Provide the (x, y) coordinate of the cell's center where the given text is located.  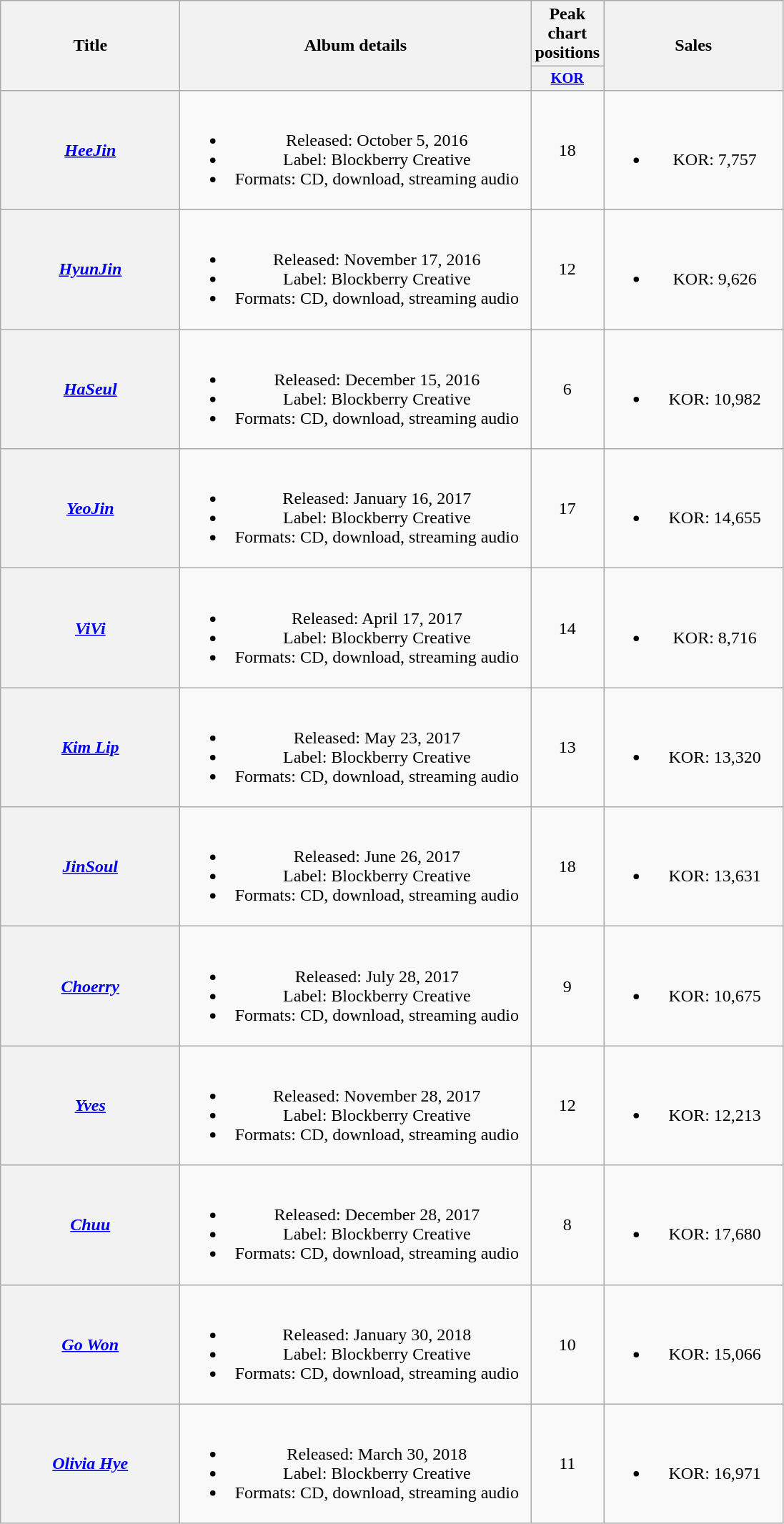
Released: December 15, 2016Label: Blockberry CreativeFormats: CD, download, streaming audio (356, 389)
6 (567, 389)
Released: May 23, 2017Label: Blockberry CreativeFormats: CD, download, streaming audio (356, 748)
11 (567, 1464)
Olivia Hye (90, 1464)
Released: June 26, 2017Label: Blockberry CreativeFormats: CD, download, streaming audio (356, 866)
Title (90, 46)
Sales (693, 46)
HyunJin (90, 270)
Released: October 5, 2016Label: Blockberry CreativeFormats: CD, download, streaming audio (356, 150)
KOR: 9,626 (693, 270)
KOR: 14,655 (693, 509)
KOR: 17,680 (693, 1225)
Released: January 30, 2018Label: Blockberry CreativeFormats: CD, download, streaming audio (356, 1344)
KOR: 16,971 (693, 1464)
KOR: 10,675 (693, 986)
HaSeul (90, 389)
Choerry (90, 986)
KOR: 15,066 (693, 1344)
Go Won (90, 1344)
Kim Lip (90, 748)
KOR: 12,213 (693, 1105)
Peakchartpositions (567, 34)
KOR: 10,982 (693, 389)
9 (567, 986)
Released: April 17, 2017Label: Blockberry CreativeFormats: CD, download, streaming audio (356, 628)
JinSoul (90, 866)
KOR (567, 79)
13 (567, 748)
17 (567, 509)
KOR: 7,757 (693, 150)
KOR: 13,631 (693, 866)
Album details (356, 46)
KOR: 8,716 (693, 628)
ViVi (90, 628)
Yves (90, 1105)
Released: December 28, 2017Label: Blockberry CreativeFormats: CD, download, streaming audio (356, 1225)
Chuu (90, 1225)
Released: January 16, 2017Label: Blockberry CreativeFormats: CD, download, streaming audio (356, 509)
14 (567, 628)
10 (567, 1344)
8 (567, 1225)
Released: July 28, 2017Label: Blockberry CreativeFormats: CD, download, streaming audio (356, 986)
YeoJin (90, 509)
Released: November 17, 2016Label: Blockberry CreativeFormats: CD, download, streaming audio (356, 270)
Released: March 30, 2018Label: Blockberry CreativeFormats: CD, download, streaming audio (356, 1464)
HeeJin (90, 150)
Released: November 28, 2017Label: Blockberry CreativeFormats: CD, download, streaming audio (356, 1105)
KOR: 13,320 (693, 748)
